Extract the (x, y) coordinate from the center of the cell holding the provided text.  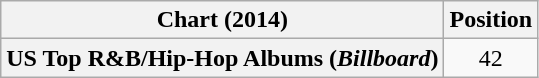
Position (491, 20)
Chart (2014) (222, 20)
42 (491, 58)
US Top R&B/Hip-Hop Albums (Billboard) (222, 58)
